Return the (x, y) coordinate for the center point of the cell that contains the specified text.  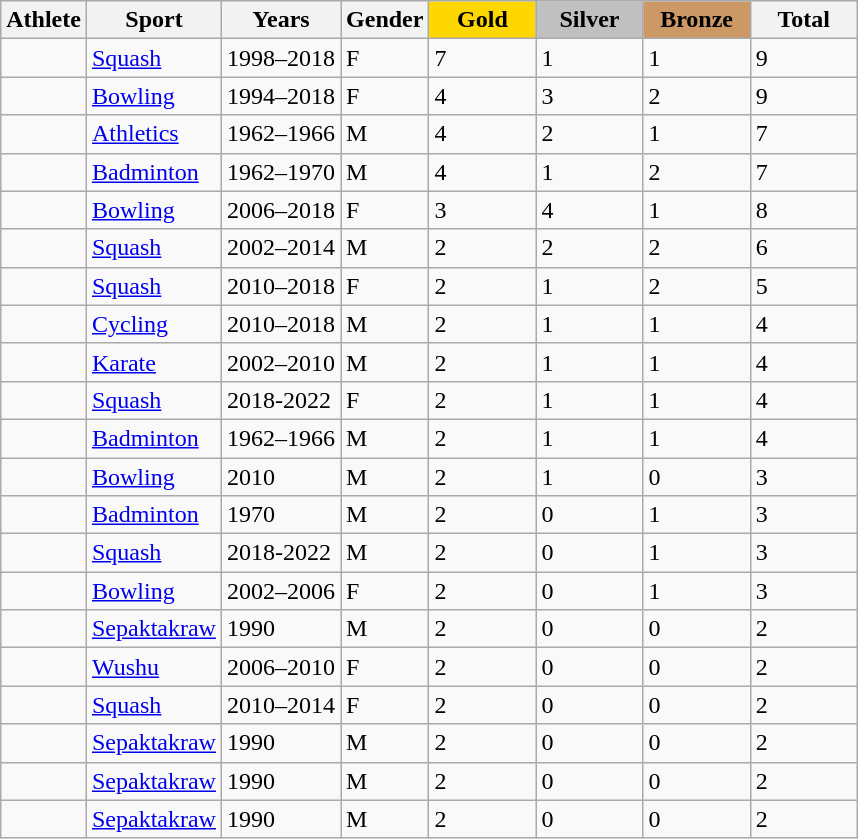
2006–2018 (280, 210)
5 (804, 286)
1962–1970 (280, 172)
Wushu (154, 667)
Gold (482, 20)
Karate (154, 362)
2002–2006 (280, 591)
1994–2018 (280, 96)
2010–2014 (280, 705)
2002–2010 (280, 362)
Cycling (154, 324)
Silver (590, 20)
2010 (280, 477)
2002–2014 (280, 248)
Bronze (696, 20)
8 (804, 210)
Total (804, 20)
1970 (280, 515)
1998–2018 (280, 58)
Athlete (44, 20)
Sport (154, 20)
2006–2010 (280, 667)
Athletics (154, 134)
6 (804, 248)
Gender (385, 20)
Years (280, 20)
